Locate the cell with the specified text and output its (X, Y) center coordinate. 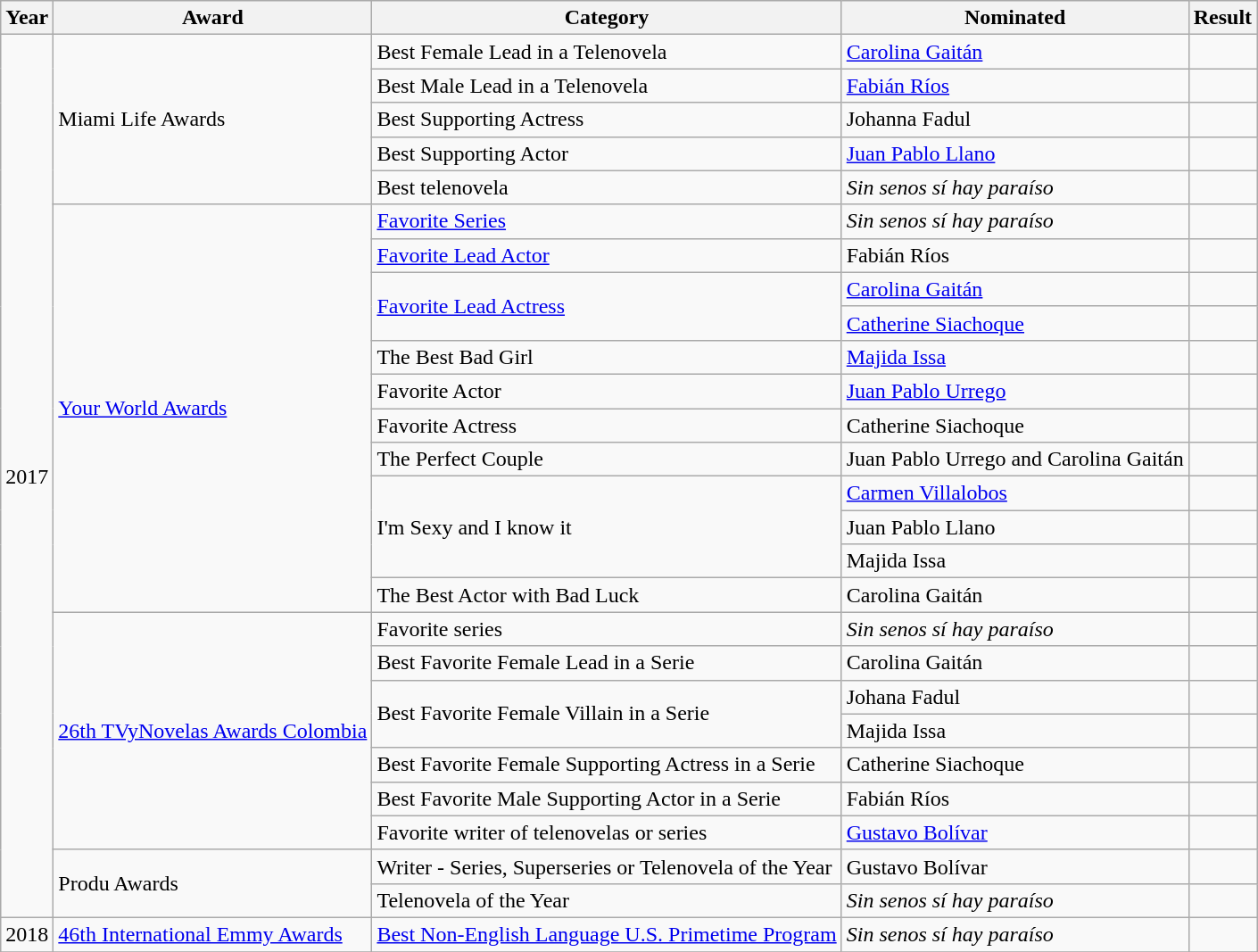
The Best Bad Girl (607, 357)
26th TVyNovelas Awards Colombia (212, 731)
Nominated (1015, 18)
Writer - Series, Superseries or Telenovela of the Year (607, 866)
Award (212, 18)
Result (1222, 18)
I'm Sexy and I know it (607, 527)
Best Favorite Female Lead in a Serie (607, 663)
The Best Actor with Bad Luck (607, 595)
Best Favorite Female Villain in a Serie (607, 714)
Favorite Actor (607, 391)
Juan Pablo Urrego (1015, 391)
Favorite Series (607, 221)
Best Favorite Male Supporting Actor in a Serie (607, 799)
Juan Pablo Urrego and Carolina Gaitán (1015, 459)
Johanna Fadul (1015, 120)
Year (27, 18)
Best Female Lead in a Telenovela (607, 52)
Best Supporting Actress (607, 120)
The Perfect Couple (607, 459)
2018 (27, 934)
Best Supporting Actor (607, 153)
Favorite Actress (607, 426)
Your World Awards (212, 409)
Carmen Villalobos (1015, 493)
Produ Awards (212, 883)
Category (607, 18)
Favorite Lead Actor (607, 255)
Best Male Lead in a Telenovela (607, 86)
Miami Life Awards (212, 120)
46th International Emmy Awards (212, 934)
Favorite writer of telenovelas or series (607, 832)
Favorite series (607, 629)
Best telenovela (607, 187)
2017 (27, 476)
Best Favorite Female Supporting Actress in a Serie (607, 765)
Favorite Lead Actress (607, 306)
Johana Fadul (1015, 697)
Best Non-English Language U.S. Primetime Program (607, 934)
Telenovela of the Year (607, 900)
